Find where the given text appears and provide that cell's center as (x, y) coordinate. 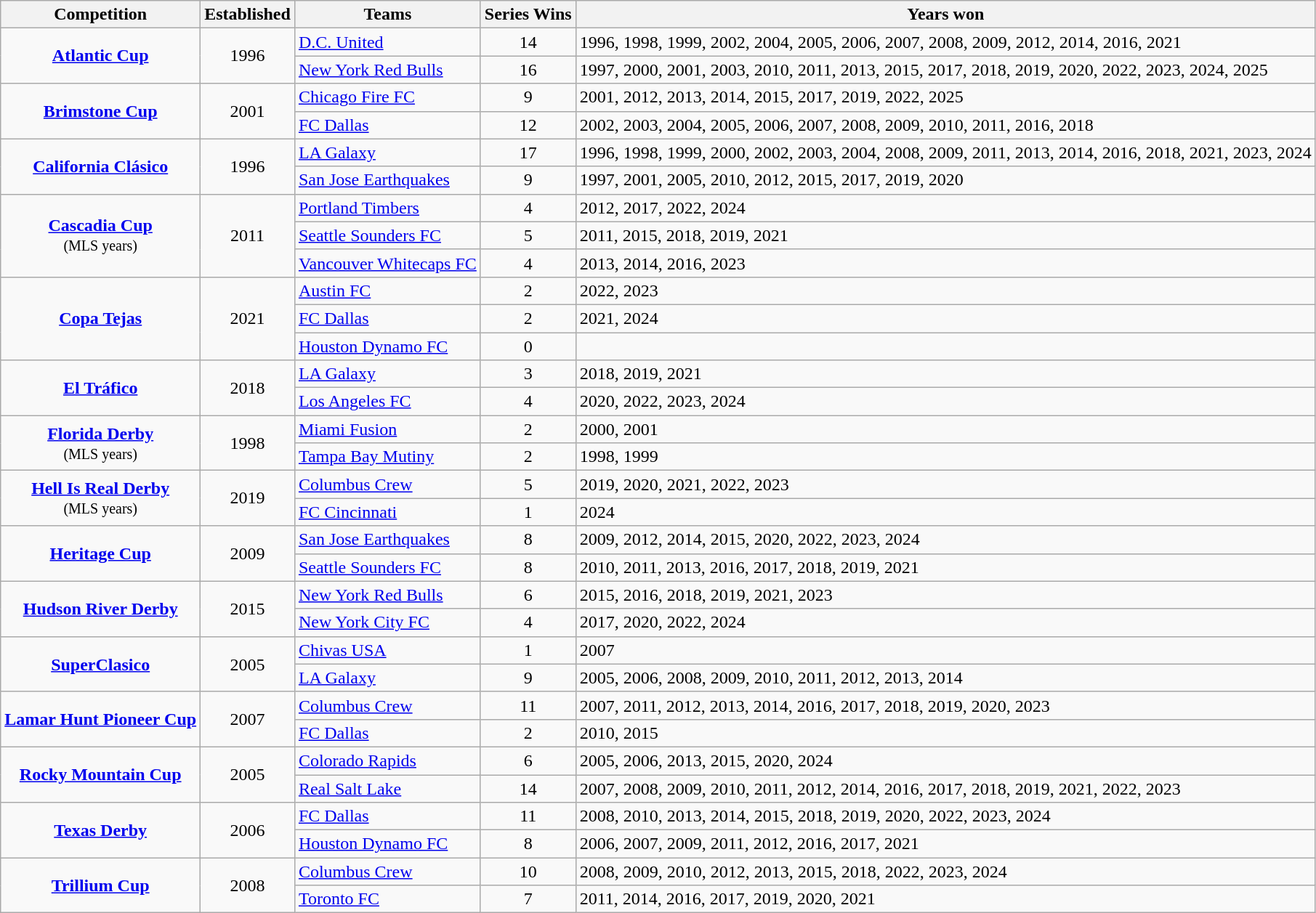
Tampa Bay Mutiny (387, 457)
2008, 2009, 2010, 2012, 2013, 2015, 2018, 2022, 2023, 2024 (945, 872)
2006 (248, 830)
2011, 2014, 2016, 2017, 2019, 2020, 2021 (945, 899)
2009, 2012, 2014, 2015, 2020, 2022, 2023, 2024 (945, 540)
2005, 2006, 2008, 2009, 2010, 2011, 2012, 2013, 2014 (945, 678)
2018 (248, 388)
Hudson River Derby (100, 609)
Copa Tejas (100, 318)
1998, 1999 (945, 457)
SuperClasico (100, 664)
2008 (248, 885)
Heritage Cup (100, 553)
2024 (945, 512)
7 (528, 899)
1997, 2001, 2005, 2010, 2012, 2015, 2017, 2019, 2020 (945, 180)
2009 (248, 553)
2006, 2007, 2009, 2011, 2012, 2016, 2017, 2021 (945, 844)
Hell Is Real Derby (MLS years) (100, 498)
12 (528, 125)
Lamar Hunt Pioneer Cup (100, 719)
2021 (248, 318)
Portland Timbers (387, 208)
Vancouver Whitecaps FC (387, 263)
Austin FC (387, 291)
Brimstone Cup (100, 111)
1996, 1998, 1999, 2000, 2002, 2003, 2004, 2008, 2009, 2011, 2013, 2014, 2016, 2018, 2021, 2023, 2024 (945, 153)
2001 (248, 111)
17 (528, 153)
2011, 2015, 2018, 2019, 2021 (945, 235)
16 (528, 70)
2005, 2006, 2013, 2015, 2020, 2024 (945, 760)
2022, 2023 (945, 291)
Established (248, 15)
Miami Fusion (387, 429)
2011 (248, 235)
Chivas USA (387, 650)
Toronto FC (387, 899)
Florida Derby (MLS years) (100, 443)
2001, 2012, 2013, 2014, 2015, 2017, 2019, 2022, 2025 (945, 97)
2019, 2020, 2021, 2022, 2023 (945, 484)
2015 (248, 609)
2007, 2011, 2012, 2013, 2014, 2016, 2017, 2018, 2019, 2020, 2023 (945, 705)
2002, 2003, 2004, 2005, 2006, 2007, 2008, 2009, 2010, 2011, 2016, 2018 (945, 125)
3 (528, 374)
Real Salt Lake (387, 788)
Cascadia Cup (MLS years) (100, 235)
2013, 2014, 2016, 2023 (945, 263)
El Tráfico (100, 388)
Atlantic Cup (100, 56)
FC Cincinnati (387, 512)
2019 (248, 498)
1996, 1998, 1999, 2002, 2004, 2005, 2006, 2007, 2008, 2009, 2012, 2014, 2016, 2021 (945, 42)
Texas Derby (100, 830)
Colorado Rapids (387, 760)
Years won (945, 15)
0 (528, 346)
California Clásico (100, 166)
10 (528, 872)
D.C. United (387, 42)
2007, 2008, 2009, 2010, 2011, 2012, 2014, 2016, 2017, 2018, 2019, 2021, 2022, 2023 (945, 788)
Series Wins (528, 15)
2015, 2016, 2018, 2019, 2021, 2023 (945, 595)
1998 (248, 443)
Teams (387, 15)
2012, 2017, 2022, 2024 (945, 208)
2020, 2022, 2023, 2024 (945, 402)
2010, 2011, 2013, 2016, 2017, 2018, 2019, 2021 (945, 567)
2021, 2024 (945, 318)
New York City FC (387, 622)
2000, 2001 (945, 429)
Rocky Mountain Cup (100, 774)
2008, 2010, 2013, 2014, 2015, 2018, 2019, 2020, 2022, 2023, 2024 (945, 816)
Los Angeles FC (387, 402)
Trillium Cup (100, 885)
2017, 2020, 2022, 2024 (945, 622)
Competition (100, 15)
Chicago Fire FC (387, 97)
1997, 2000, 2001, 2003, 2010, 2011, 2013, 2015, 2017, 2018, 2019, 2020, 2022, 2023, 2024, 2025 (945, 70)
2010, 2015 (945, 733)
2018, 2019, 2021 (945, 374)
